Provide the [X, Y] coordinate of the cell's center where the given text is located.  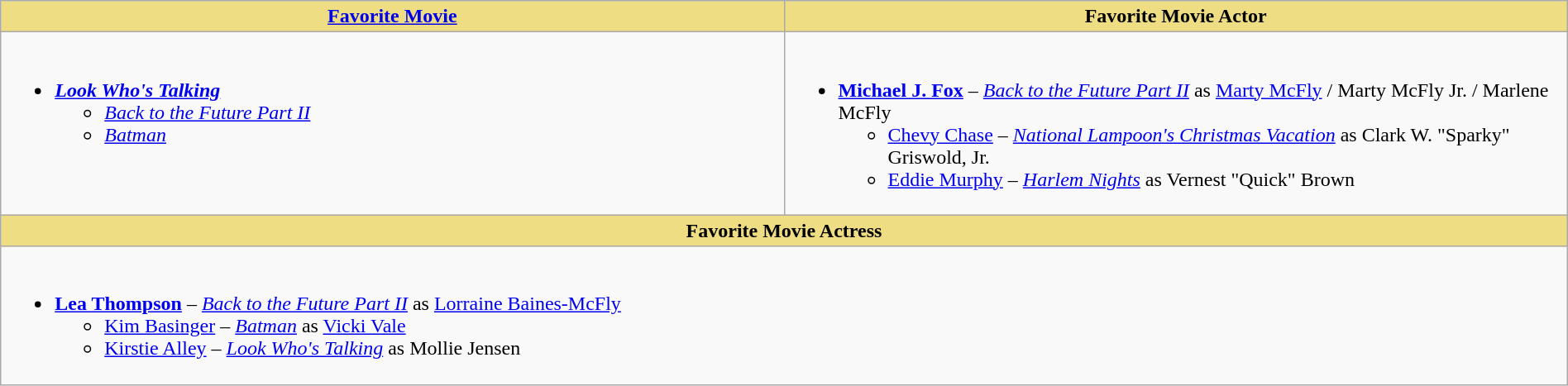
Favorite Movie Actress [784, 231]
Favorite Movie Actor [1176, 17]
Favorite Movie [392, 17]
Look Who's TalkingBack to the Future Part IIBatman [392, 124]
